Locate the cell with the specified text and output its (X, Y) center coordinate. 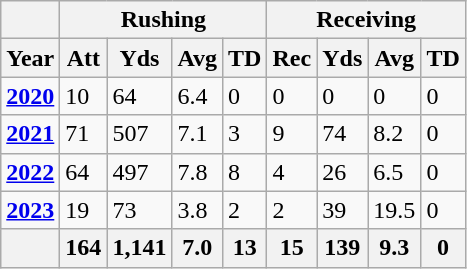
9 (292, 134)
7.1 (198, 134)
19.5 (394, 210)
2021 (30, 134)
4 (292, 172)
Rec (292, 58)
1,141 (140, 248)
15 (292, 248)
19 (84, 210)
497 (140, 172)
Att (84, 58)
73 (140, 210)
6.5 (394, 172)
6.4 (198, 96)
7.8 (198, 172)
507 (140, 134)
39 (342, 210)
7.0 (198, 248)
Year (30, 58)
8.2 (394, 134)
2023 (30, 210)
139 (342, 248)
71 (84, 134)
26 (342, 172)
8 (245, 172)
10 (84, 96)
74 (342, 134)
164 (84, 248)
9.3 (394, 248)
2022 (30, 172)
Rushing (164, 20)
3.8 (198, 210)
Receiving (366, 20)
13 (245, 248)
2020 (30, 96)
3 (245, 134)
